Capture the cell that displays the provided text and extract its [x, y] central coordinate. 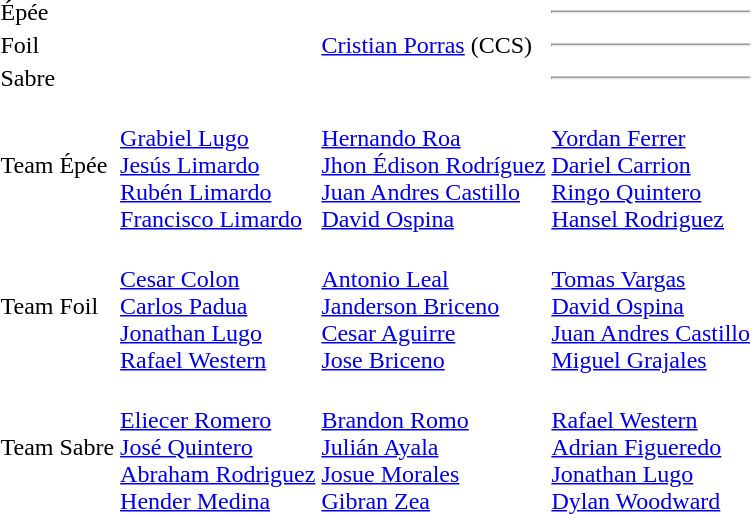
Antonio LealJanderson BricenoCesar AguirreJose Briceno [434, 306]
Cristian Porras (CCS) [434, 45]
Grabiel LugoJesús LimardoRubén LimardoFrancisco Limardo [218, 165]
Hernando RoaJhon Édison RodríguezJuan Andres CastilloDavid Ospina [434, 165]
Cesar ColonCarlos PaduaJonathan LugoRafael Western [218, 306]
